From the cell containing the given text, extract its center point as [X, Y] coordinate. 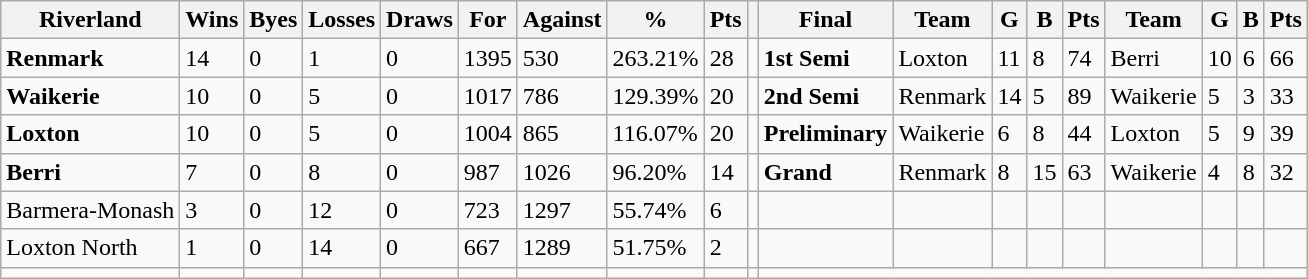
Losses [342, 20]
Preliminary [826, 134]
865 [562, 134]
987 [488, 172]
9 [1250, 134]
1395 [488, 58]
7 [212, 172]
530 [562, 58]
1017 [488, 96]
Barmera-Monash [90, 210]
15 [1044, 172]
51.75% [656, 248]
33 [1286, 96]
667 [488, 248]
For [488, 20]
4 [1220, 172]
66 [1286, 58]
Against [562, 20]
1st Semi [826, 58]
1289 [562, 248]
11 [1010, 58]
Draws [420, 20]
1297 [562, 210]
1026 [562, 172]
129.39% [656, 96]
2 [726, 248]
32 [1286, 172]
44 [1084, 134]
Loxton North [90, 248]
Wins [212, 20]
74 [1084, 58]
89 [1084, 96]
% [656, 20]
55.74% [656, 210]
723 [488, 210]
1004 [488, 134]
116.07% [656, 134]
28 [726, 58]
Grand [826, 172]
Riverland [90, 20]
2nd Semi [826, 96]
786 [562, 96]
263.21% [656, 58]
96.20% [656, 172]
Byes [274, 20]
39 [1286, 134]
63 [1084, 172]
Final [826, 20]
12 [342, 210]
